Detect which cell encompasses the target text, then output its [x, y] center coordinate. 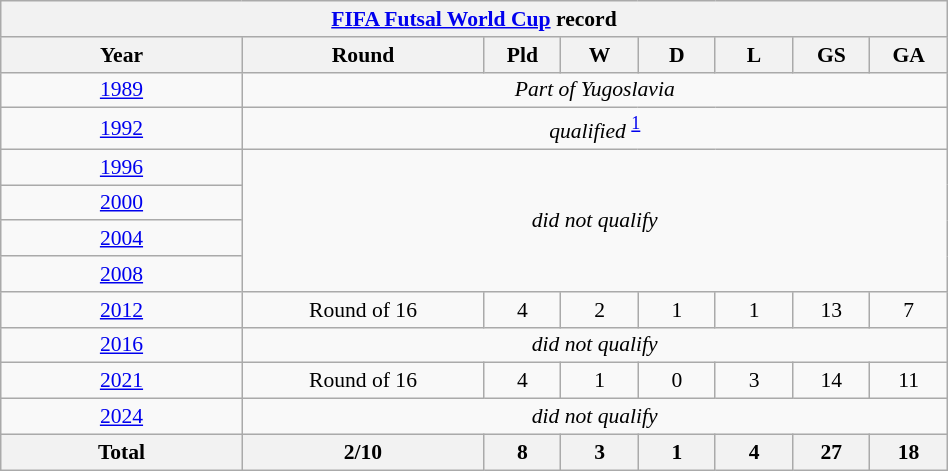
2 [600, 310]
27 [832, 452]
Total [122, 452]
2024 [122, 417]
L [754, 55]
2000 [122, 203]
14 [832, 381]
Round [362, 55]
FIFA Futsal World Cup record [474, 19]
Part of Yugoslavia [594, 90]
2016 [122, 345]
GS [832, 55]
1992 [122, 128]
13 [832, 310]
2004 [122, 239]
D [676, 55]
W [600, 55]
2012 [122, 310]
2/10 [362, 452]
8 [522, 452]
18 [908, 452]
1996 [122, 167]
2008 [122, 274]
qualified 1 [594, 128]
Pld [522, 55]
7 [908, 310]
0 [676, 381]
11 [908, 381]
2021 [122, 381]
GA [908, 55]
Year [122, 55]
1989 [122, 90]
